Determine the [x, y] coordinate at the center of the cell enclosing the given text.  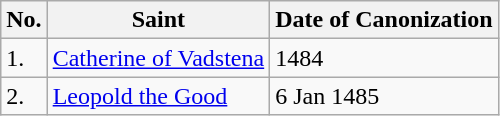
Leopold the Good [158, 96]
Date of Canonization [384, 20]
1484 [384, 58]
1. [24, 58]
6 Jan 1485 [384, 96]
Saint [158, 20]
2. [24, 96]
No. [24, 20]
Catherine of Vadstena [158, 58]
